Extract the (X, Y) coordinate from the center of the cell holding the provided text.  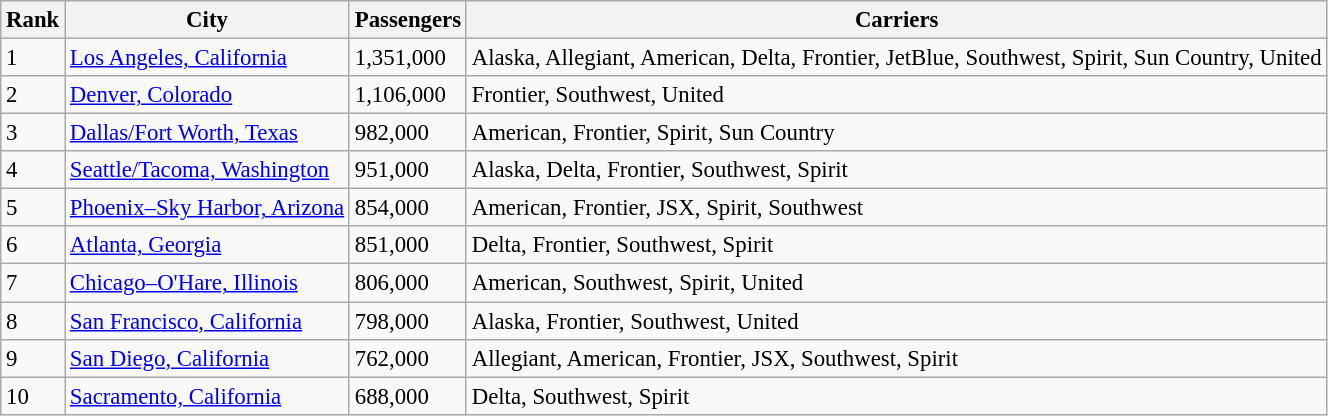
1 (33, 58)
Alaska, Delta, Frontier, Southwest, Spirit (896, 170)
San Francisco, California (208, 321)
Chicago–O'Hare, Illinois (208, 283)
851,000 (408, 245)
762,000 (408, 358)
Phoenix–Sky Harbor, Arizona (208, 208)
Sacramento, California (208, 396)
8 (33, 321)
Carriers (896, 20)
2 (33, 95)
Los Angeles, California (208, 58)
American, Southwest, Spirit, United (896, 283)
688,000 (408, 396)
3 (33, 133)
798,000 (408, 321)
American, Frontier, Spirit, Sun Country (896, 133)
Seattle/Tacoma, Washington (208, 170)
Alaska, Allegiant, American, Delta, Frontier, JetBlue, Southwest, Spirit, Sun Country, United (896, 58)
Delta, Southwest, Spirit (896, 396)
982,000 (408, 133)
6 (33, 245)
City (208, 20)
Atlanta, Georgia (208, 245)
5 (33, 208)
951,000 (408, 170)
Rank (33, 20)
4 (33, 170)
1,351,000 (408, 58)
San Diego, California (208, 358)
9 (33, 358)
806,000 (408, 283)
Denver, Colorado (208, 95)
7 (33, 283)
10 (33, 396)
American, Frontier, JSX, Spirit, Southwest (896, 208)
1,106,000 (408, 95)
Alaska, Frontier, Southwest, United (896, 321)
854,000 (408, 208)
Frontier, Southwest, United (896, 95)
Dallas/Fort Worth, Texas (208, 133)
Allegiant, American, Frontier, JSX, Southwest, Spirit (896, 358)
Delta, Frontier, Southwest, Spirit (896, 245)
Passengers (408, 20)
